From the cell containing the given text, extract its center point as [x, y] coordinate. 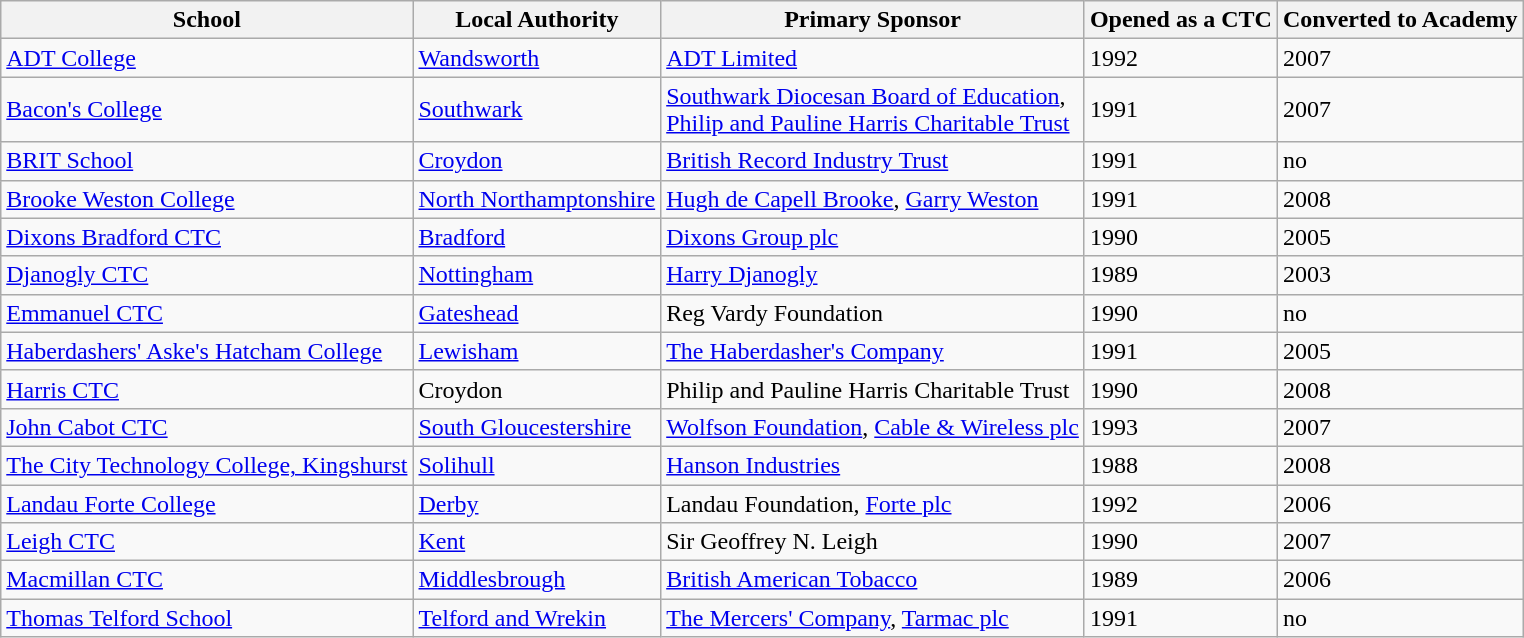
Emmanuel CTC [207, 313]
Southwark [537, 110]
British American Tobacco [873, 580]
Landau Foundation, Forte plc [873, 503]
Kent [537, 542]
Lewisham [537, 351]
Primary Sponsor [873, 20]
Dixons Bradford CTC [207, 237]
1993 [1180, 427]
Southwark Diocesan Board of Education,Philip and Pauline Harris Charitable Trust [873, 110]
Harry Djanogly [873, 275]
Bradford [537, 237]
British Record Industry Trust [873, 161]
South Gloucestershire [537, 427]
Bacon's College [207, 110]
1988 [1180, 465]
Hanson Industries [873, 465]
The Haberdasher's Company [873, 351]
John Cabot CTC [207, 427]
Landau Forte College [207, 503]
Macmillan CTC [207, 580]
Opened as a CTC [1180, 20]
Djanogly CTC [207, 275]
Converted to Academy [1400, 20]
2003 [1400, 275]
Thomas Telford School [207, 618]
Hugh de Capell Brooke, Garry Weston [873, 199]
ADT Limited [873, 58]
Solihull [537, 465]
Wolfson Foundation, Cable & Wireless plc [873, 427]
Haberdashers' Aske's Hatcham College [207, 351]
ADT College [207, 58]
Brooke Weston College [207, 199]
Wandsworth [537, 58]
Gateshead [537, 313]
Harris CTC [207, 389]
School [207, 20]
Dixons Group plc [873, 237]
North Northamptonshire [537, 199]
BRIT School [207, 161]
Reg Vardy Foundation [873, 313]
Philip and Pauline Harris Charitable Trust [873, 389]
The Mercers' Company, Tarmac plc [873, 618]
Local Authority [537, 20]
Nottingham [537, 275]
Sir Geoffrey N. Leigh [873, 542]
Derby [537, 503]
Telford and Wrekin [537, 618]
Leigh CTC [207, 542]
Middlesbrough [537, 580]
The City Technology College, Kingshurst [207, 465]
